Provide the (x, y) coordinate of the cell's center where the given text is located.  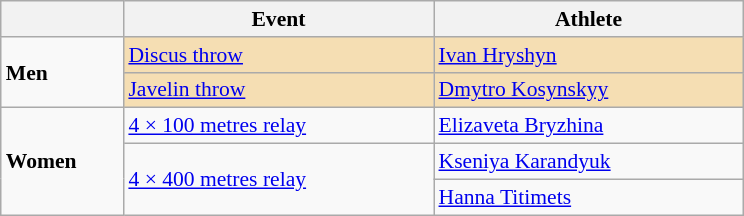
Women (62, 162)
Elizaveta Bryzhina (589, 126)
Ivan Hryshyn (589, 55)
Dmytro Kosynskyy (589, 90)
Event (278, 19)
Discus throw (278, 55)
Javelin throw (278, 90)
Men (62, 72)
Kseniya Karandyuk (589, 162)
Athlete (589, 19)
4 × 100 metres relay (278, 126)
Hanna Titimets (589, 197)
4 × 400 metres relay (278, 180)
